Extract the (x, y) coordinate from the center of the cell holding the provided text.  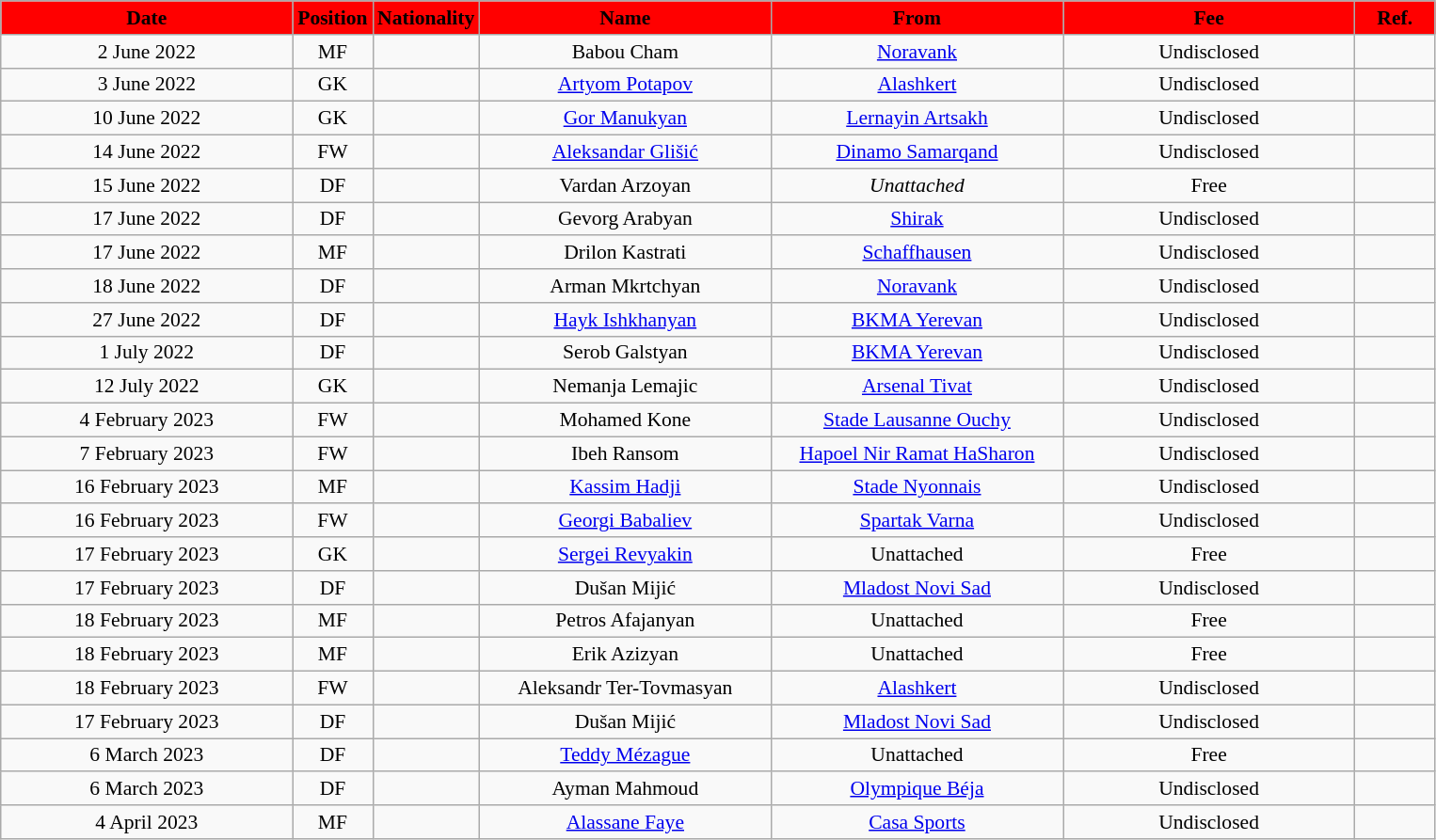
15 June 2022 (147, 185)
10 June 2022 (147, 119)
Artyom Potapov (625, 85)
4 February 2023 (147, 420)
From (917, 18)
Position (333, 18)
1 July 2022 (147, 353)
Nationality (425, 18)
Casa Sports (917, 822)
Drilon Kastrati (625, 253)
Erik Azizyan (625, 655)
Serob Galstyan (625, 353)
Ibeh Ransom (625, 453)
Babou Cham (625, 52)
Gor Manukyan (625, 119)
Nemanja Lemajic (625, 387)
3 June 2022 (147, 85)
Fee (1209, 18)
18 June 2022 (147, 286)
Kassim Hadji (625, 487)
Schaffhausen (917, 253)
Ref. (1395, 18)
4 April 2023 (147, 822)
Dinamo Samarqand (917, 152)
Stade Nyonnais (917, 487)
Vardan Arzoyan (625, 185)
Lernayin Artsakh (917, 119)
Alassane Faye (625, 822)
Hapoel Nir Ramat HaSharon (917, 453)
Arsenal Tivat (917, 387)
Sergei Revyakin (625, 554)
7 February 2023 (147, 453)
Aleksandr Ter-Tovmasyan (625, 689)
Stade Lausanne Ouchy (917, 420)
Arman Mkrtchyan (625, 286)
Name (625, 18)
14 June 2022 (147, 152)
Date (147, 18)
Hayk Ishkhanyan (625, 320)
Teddy Mézague (625, 755)
Georgi Babaliev (625, 521)
Ayman Mahmoud (625, 789)
12 July 2022 (147, 387)
Gevorg Arabyan (625, 219)
Olympique Béja (917, 789)
Petros Afajanyan (625, 621)
Spartak Varna (917, 521)
2 June 2022 (147, 52)
Mohamed Kone (625, 420)
Aleksandar Glišić (625, 152)
Shirak (917, 219)
27 June 2022 (147, 320)
